Identify which cell holds the provided text, then report its [X, Y] central coordinate. 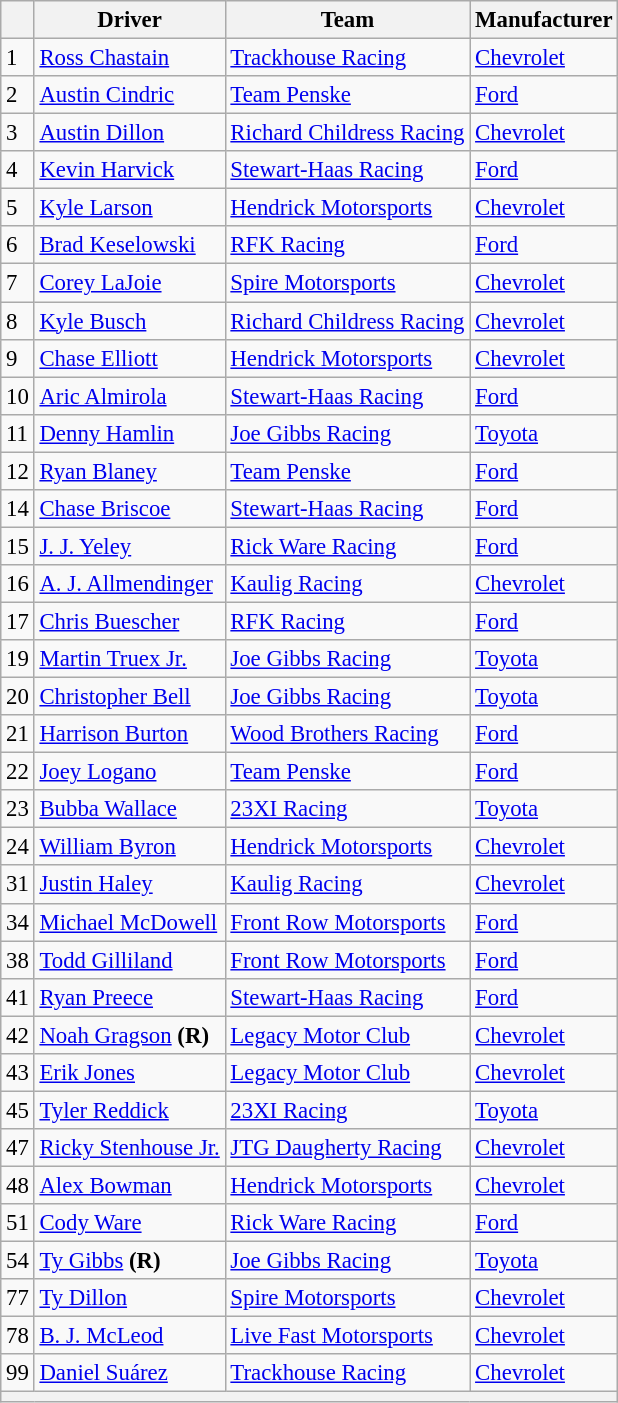
Christopher Bell [130, 697]
B. J. McLeod [130, 1336]
A. J. Allmendinger [130, 584]
2 [18, 95]
14 [18, 509]
J. J. Yeley [130, 546]
43 [18, 1073]
Corey LaJoie [130, 283]
Justin Haley [130, 885]
Ryan Blaney [130, 471]
Ryan Preece [130, 997]
19 [18, 659]
Team [348, 20]
78 [18, 1336]
Daniel Suárez [130, 1373]
Ross Chastain [130, 58]
34 [18, 922]
24 [18, 847]
Ricky Stenhouse Jr. [130, 1148]
Ty Gibbs (R) [130, 1261]
23 [18, 809]
Aric Almirola [130, 396]
16 [18, 584]
4 [18, 170]
Manufacturer [544, 20]
Kevin Harvick [130, 170]
8 [18, 321]
Austin Dillon [130, 133]
12 [18, 471]
38 [18, 960]
9 [18, 358]
31 [18, 885]
Todd Gilliland [130, 960]
42 [18, 1035]
Austin Cindric [130, 95]
22 [18, 772]
Kyle Busch [130, 321]
Joey Logano [130, 772]
20 [18, 697]
45 [18, 1110]
Harrison Burton [130, 734]
77 [18, 1298]
47 [18, 1148]
17 [18, 621]
51 [18, 1223]
Erik Jones [130, 1073]
21 [18, 734]
11 [18, 433]
54 [18, 1261]
Live Fast Motorsports [348, 1336]
15 [18, 546]
Chris Buescher [130, 621]
Noah Gragson (R) [130, 1035]
10 [18, 396]
Brad Keselowski [130, 245]
48 [18, 1185]
Tyler Reddick [130, 1110]
5 [18, 208]
7 [18, 283]
Wood Brothers Racing [348, 734]
41 [18, 997]
6 [18, 245]
JTG Daugherty Racing [348, 1148]
Alex Bowman [130, 1185]
Chase Briscoe [130, 509]
99 [18, 1373]
William Byron [130, 847]
Chase Elliott [130, 358]
Michael McDowell [130, 922]
Bubba Wallace [130, 809]
1 [18, 58]
Martin Truex Jr. [130, 659]
Denny Hamlin [130, 433]
Ty Dillon [130, 1298]
Cody Ware [130, 1223]
Kyle Larson [130, 208]
Driver [130, 20]
3 [18, 133]
